Provide the [x, y] coordinate of the cell's center where the given text is located.  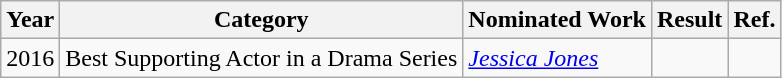
Result [689, 20]
Ref. [754, 20]
Jessica Jones [558, 58]
Best Supporting Actor in a Drama Series [262, 58]
Year [30, 20]
2016 [30, 58]
Category [262, 20]
Nominated Work [558, 20]
